Extract the (x, y) coordinate from the center of the cell holding the provided text.  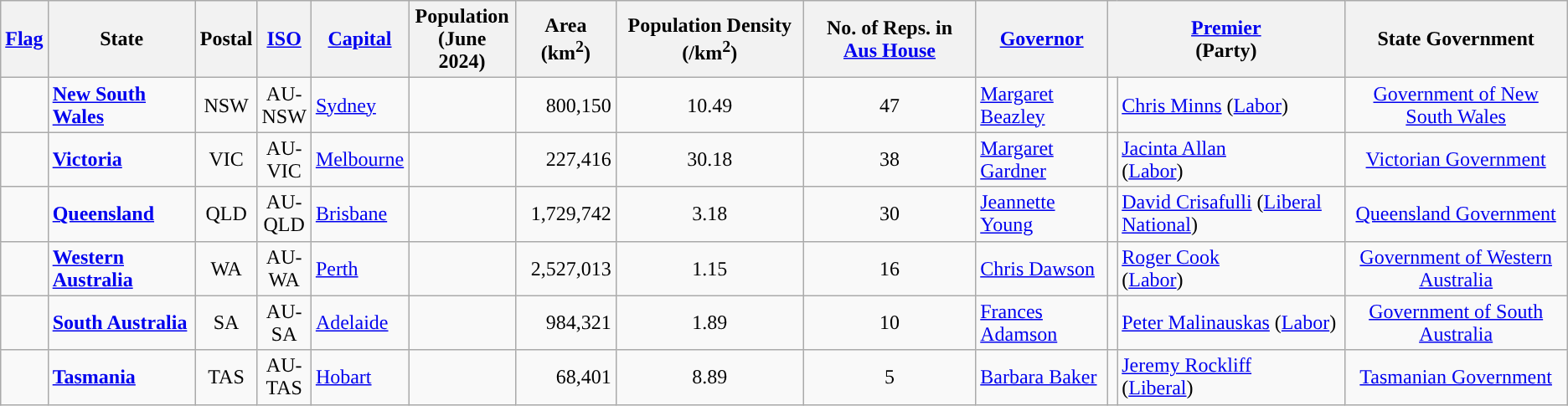
8.89 (709, 377)
Jeannette Young (1042, 214)
30.18 (709, 159)
2,527,013 (566, 268)
38 (890, 159)
TAS (226, 377)
Chris Dawson (1042, 268)
Perth (359, 268)
Peter Malinauskas (Labor) (1231, 323)
16 (890, 268)
AU-VIC (284, 159)
68,401 (566, 377)
3.18 (709, 214)
No. of Reps. in Aus House (890, 39)
10 (890, 323)
VIC (226, 159)
Victoria (121, 159)
AU-TAS (284, 377)
Tasmania (121, 377)
Government of New South Wales (1456, 105)
State Government (1456, 39)
Queensland Government (1456, 214)
227,416 (566, 159)
984,321 (566, 323)
AU-WA (284, 268)
1.89 (709, 323)
Area (km2) (566, 39)
Western Australia (121, 268)
Margaret Gardner (1042, 159)
State (121, 39)
Population(June 2024) (462, 39)
Roger Cook(Labor) (1231, 268)
Tasmanian Government (1456, 377)
Queensland (121, 214)
Jacinta Allan(Labor) (1231, 159)
Premier(Party) (1226, 39)
Governor (1042, 39)
Margaret Beazley (1042, 105)
Capital (359, 39)
5 (890, 377)
AU-NSW (284, 105)
Postal (226, 39)
David Crisafulli (Liberal National) (1231, 214)
1.15 (709, 268)
Flag (24, 39)
30 (890, 214)
800,150 (566, 105)
Hobart (359, 377)
Chris Minns (Labor) (1231, 105)
NSW (226, 105)
Melbourne (359, 159)
Frances Adamson (1042, 323)
Government of South Australia (1456, 323)
WA (226, 268)
10.49 (709, 105)
47 (890, 105)
Population Density (/km2) (709, 39)
SA (226, 323)
Brisbane (359, 214)
Jeremy Rockliff(Liberal) (1231, 377)
AU-QLD (284, 214)
ISO (284, 39)
Barbara Baker (1042, 377)
1,729,742 (566, 214)
New South Wales (121, 105)
Adelaide (359, 323)
Sydney (359, 105)
Victorian Government (1456, 159)
Government of Western Australia (1456, 268)
AU-SA (284, 323)
QLD (226, 214)
South Australia (121, 323)
